Output the (X, Y) coordinate of the center of the cell containing the given text.  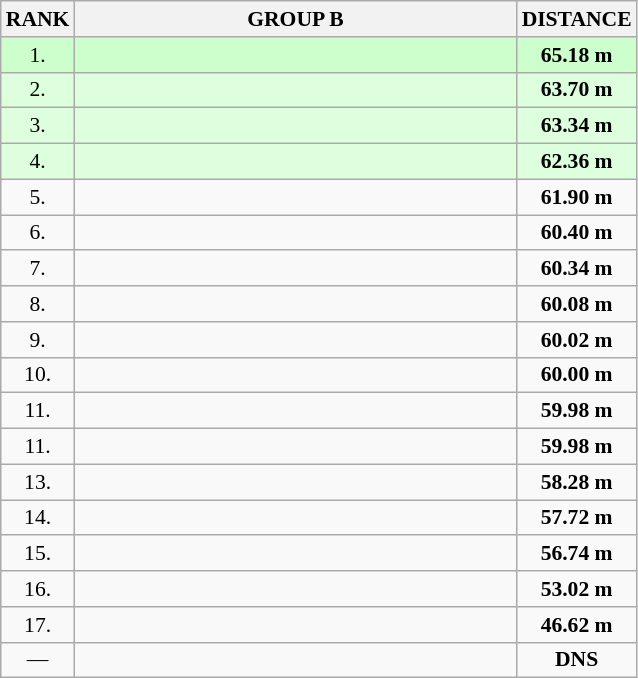
10. (38, 375)
4. (38, 162)
53.02 m (577, 589)
1. (38, 55)
14. (38, 518)
57.72 m (577, 518)
9. (38, 340)
GROUP B (295, 19)
60.34 m (577, 269)
17. (38, 625)
56.74 m (577, 554)
8. (38, 304)
— (38, 660)
62.36 m (577, 162)
DISTANCE (577, 19)
5. (38, 197)
58.28 m (577, 482)
DNS (577, 660)
16. (38, 589)
60.08 m (577, 304)
RANK (38, 19)
3. (38, 126)
2. (38, 90)
63.34 m (577, 126)
7. (38, 269)
60.02 m (577, 340)
60.00 m (577, 375)
15. (38, 554)
60.40 m (577, 233)
6. (38, 233)
63.70 m (577, 90)
13. (38, 482)
61.90 m (577, 197)
46.62 m (577, 625)
65.18 m (577, 55)
